From the cell containing the given text, extract its center point as (X, Y) coordinate. 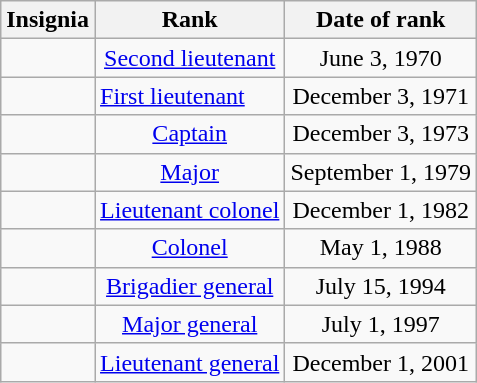
First lieutenant (190, 96)
December 1, 2001 (381, 362)
May 1, 1988 (381, 248)
Lieutenant general (190, 362)
Insignia (48, 20)
December 3, 1973 (381, 134)
September 1, 1979 (381, 172)
July 1, 1997 (381, 324)
Lieutenant colonel (190, 210)
July 15, 1994 (381, 286)
Second lieutenant (190, 58)
December 3, 1971 (381, 96)
Captain (190, 134)
June 3, 1970 (381, 58)
Major general (190, 324)
Major (190, 172)
Brigadier general (190, 286)
Date of rank (381, 20)
Rank (190, 20)
December 1, 1982 (381, 210)
Colonel (190, 248)
